Search for the cell housing the specified text and yield its [x, y] center coordinate. 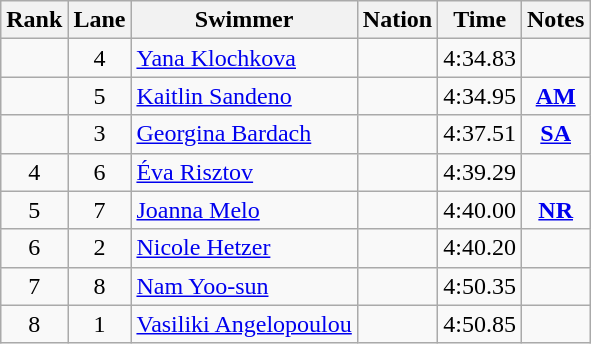
Vasiliki Angelopoulou [244, 324]
4:40.00 [480, 210]
2 [100, 248]
4:50.35 [480, 286]
4:40.20 [480, 248]
Lane [100, 20]
Swimmer [244, 20]
Georgina Bardach [244, 134]
Kaitlin Sandeno [244, 96]
Nicole Hetzer [244, 248]
4:34.95 [480, 96]
Éva Risztov [244, 172]
4:34.83 [480, 58]
Joanna Melo [244, 210]
4:37.51 [480, 134]
SA [555, 134]
Nation [397, 20]
1 [100, 324]
Time [480, 20]
NR [555, 210]
4:39.29 [480, 172]
4:50.85 [480, 324]
AM [555, 96]
3 [100, 134]
Nam Yoo-sun [244, 286]
Rank [34, 20]
Yana Klochkova [244, 58]
Notes [555, 20]
